Identify which cell holds the provided text, then report its [x, y] central coordinate. 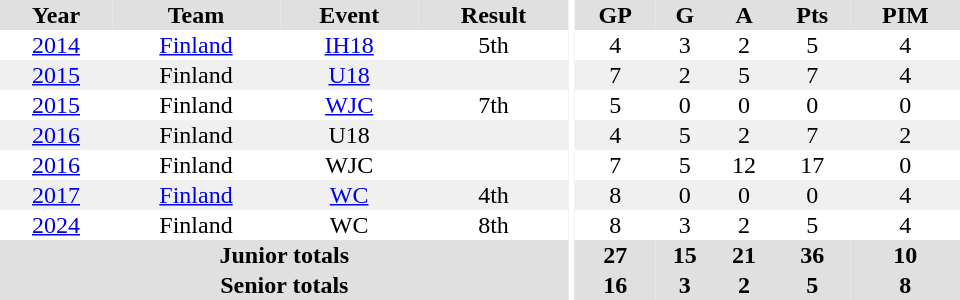
5th [493, 45]
21 [744, 255]
Result [493, 15]
Pts [812, 15]
PIM [906, 15]
Team [196, 15]
15 [684, 255]
2017 [56, 195]
2014 [56, 45]
16 [615, 285]
36 [812, 255]
Junior totals [284, 255]
Senior totals [284, 285]
12 [744, 165]
8th [493, 225]
10 [906, 255]
7th [493, 105]
27 [615, 255]
Year [56, 15]
17 [812, 165]
GP [615, 15]
A [744, 15]
4th [493, 195]
2024 [56, 225]
IH18 [349, 45]
Event [349, 15]
G [684, 15]
